Determine the [X, Y] coordinate at the center of the cell enclosing the given text.  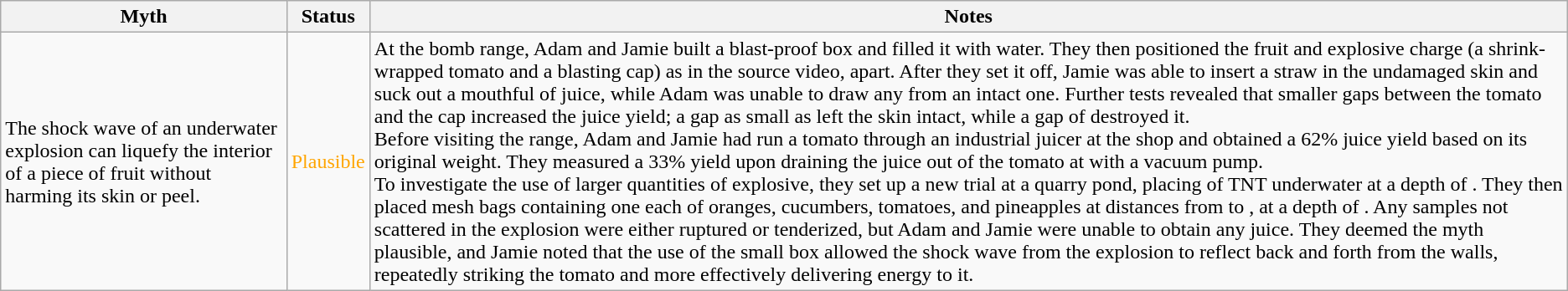
The shock wave of an underwater explosion can liquefy the interior of a piece of fruit without harming its skin or peel. [144, 161]
Notes [968, 17]
Plausible [328, 161]
Status [328, 17]
Myth [144, 17]
